Return (X, Y) of the center of cell containing provided text 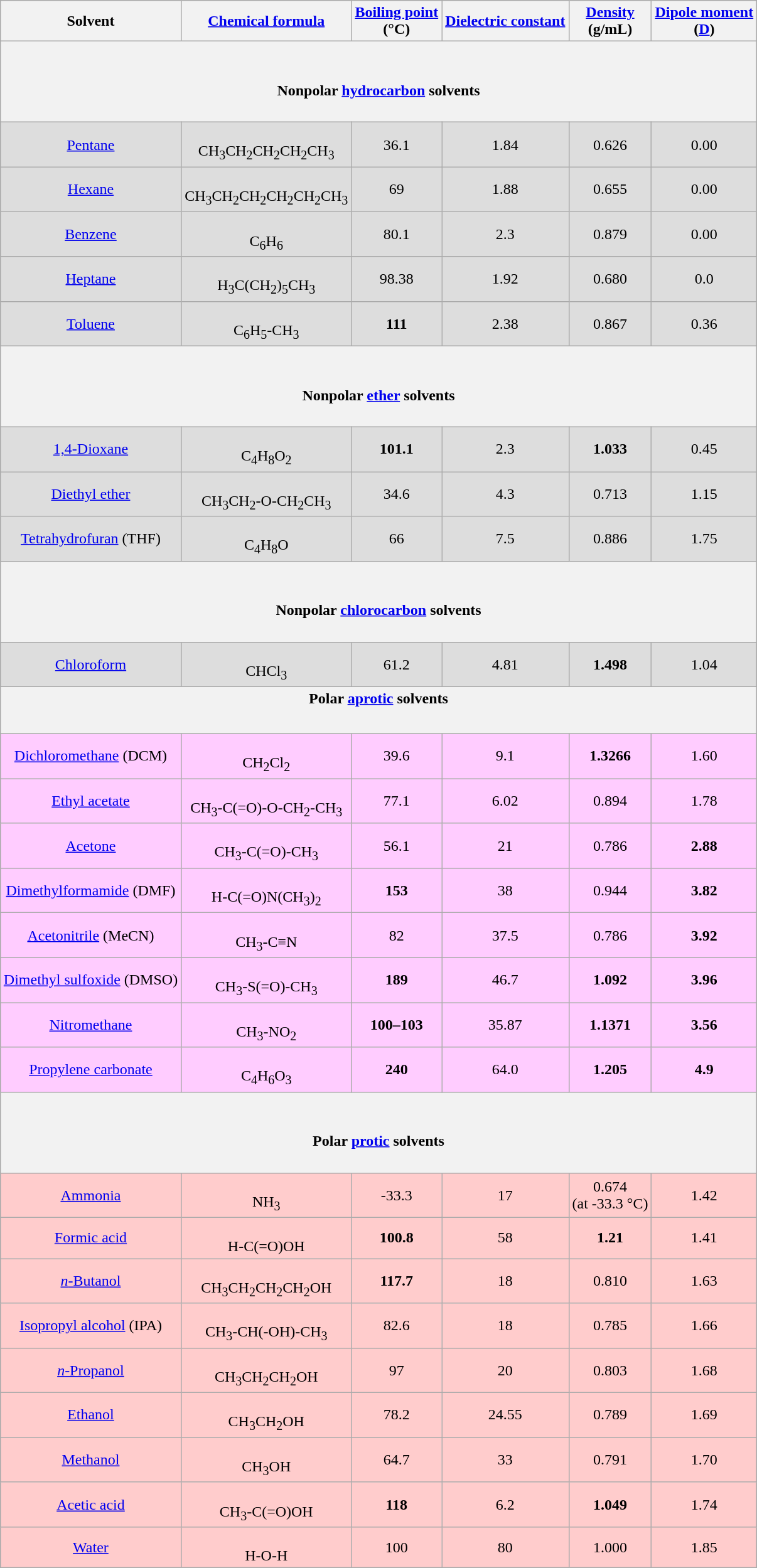
Methanol (90, 1459)
6.02 (505, 801)
0.626 (610, 144)
Nonpolar ether solvents (378, 387)
Solvent (90, 21)
CH2Cl2 (266, 755)
1.049 (610, 1505)
61.2 (397, 664)
1.70 (704, 1459)
0.944 (610, 891)
H-O-H (266, 1547)
Polar protic solvents (378, 1132)
Nonpolar chlorocarbon solvents (378, 601)
17 (505, 1195)
1.74 (704, 1505)
Dielectric constant (505, 21)
1.78 (704, 801)
46.7 (505, 980)
66 (397, 538)
Pentane (90, 144)
33 (505, 1459)
C6H5-CH3 (266, 324)
1.21 (610, 1237)
Dimethyl sulfoxide (DMSO) (90, 980)
C6H6 (266, 233)
Dichloromethane (DCM) (90, 755)
1.60 (704, 755)
36.1 (397, 144)
1.3266 (610, 755)
Boiling point(°C) (397, 21)
100.8 (397, 1237)
Tetrahydrofuran (THF) (90, 538)
Ammonia (90, 1195)
4.81 (505, 664)
1.69 (704, 1416)
CH3OH (266, 1459)
0.674(at -33.3 °C) (610, 1195)
Diethyl ether (90, 494)
Nitromethane (90, 1025)
35.87 (505, 1025)
CH3CH2CH2CH2CH2CH3 (266, 189)
Ethanol (90, 1416)
1.63 (704, 1281)
69 (397, 189)
0.886 (610, 538)
CH3-C(=O)-O-CH2-CH3 (266, 801)
0.45 (704, 449)
CH3CH2OH (266, 1416)
6.2 (505, 1505)
0.36 (704, 324)
C4H6O3 (266, 1069)
CH3-C≡N (266, 935)
C4H8O2 (266, 449)
2.38 (505, 324)
CH3-S(=O)-CH3 (266, 980)
82 (397, 935)
97 (397, 1370)
CH3CH2CH2CH2CH3 (266, 144)
C4H8O (266, 538)
0.867 (610, 324)
CH3CH2CH2OH (266, 1370)
39.6 (397, 755)
7.5 (505, 538)
Formic acid (90, 1237)
H3C(CH2)5CH3 (266, 279)
Heptane (90, 279)
n-Butanol (90, 1281)
101.1 (397, 449)
CH3-CH(-OH)-CH3 (266, 1325)
Chemical formula (266, 21)
1.092 (610, 980)
153 (397, 891)
Dipole moment(D) (704, 21)
1.75 (704, 538)
0.655 (610, 189)
3.56 (704, 1025)
100–103 (397, 1025)
9.1 (505, 755)
0.879 (610, 233)
0.680 (610, 279)
24.55 (505, 1416)
0.785 (610, 1325)
118 (397, 1505)
Toluene (90, 324)
117.7 (397, 1281)
1.66 (704, 1325)
1.92 (505, 279)
1,4-Dioxane (90, 449)
80.1 (397, 233)
64.0 (505, 1069)
1.68 (704, 1370)
20 (505, 1370)
0.803 (610, 1370)
Polar aprotic solvents (378, 710)
Chloroform (90, 664)
0.789 (610, 1416)
21 (505, 846)
0.0 (704, 279)
1.498 (610, 664)
Ethyl acetate (90, 801)
1.42 (704, 1195)
1.85 (704, 1547)
2.88 (704, 846)
111 (397, 324)
CH3CH2CH2CH2OH (266, 1281)
98.38 (397, 279)
Nonpolar hydrocarbon solvents (378, 82)
CHCl3 (266, 664)
H-C(=O)OH (266, 1237)
1.033 (610, 449)
3.82 (704, 891)
CH3-NO2 (266, 1025)
0.810 (610, 1281)
56.1 (397, 846)
4.3 (505, 494)
CH3CH2-O-CH2CH3 (266, 494)
n-Propanol (90, 1370)
58 (505, 1237)
3.96 (704, 980)
189 (397, 980)
0.894 (610, 801)
1.88 (505, 189)
CH3-C(=O)OH (266, 1505)
1.205 (610, 1069)
Acetonitrile (MeCN) (90, 935)
CH3-C(=O)-CH3 (266, 846)
78.2 (397, 1416)
-33.3 (397, 1195)
82.6 (397, 1325)
Density(g/mL) (610, 21)
3.92 (704, 935)
38 (505, 891)
Dimethylformamide (DMF) (90, 891)
64.7 (397, 1459)
4.9 (704, 1069)
0.791 (610, 1459)
100 (397, 1547)
0.713 (610, 494)
77.1 (397, 801)
34.6 (397, 494)
1.000 (610, 1547)
1.84 (505, 144)
1.1371 (610, 1025)
NH3 (266, 1195)
Acetic acid (90, 1505)
Benzene (90, 233)
H-C(=O)N(CH3)2 (266, 891)
Propylene carbonate (90, 1069)
80 (505, 1547)
1.15 (704, 494)
Isopropyl alcohol (IPA) (90, 1325)
Water (90, 1547)
1.04 (704, 664)
Acetone (90, 846)
37.5 (505, 935)
Hexane (90, 189)
1.41 (704, 1237)
240 (397, 1069)
